Find where the given text appears and provide that cell's center as [X, Y] coordinate. 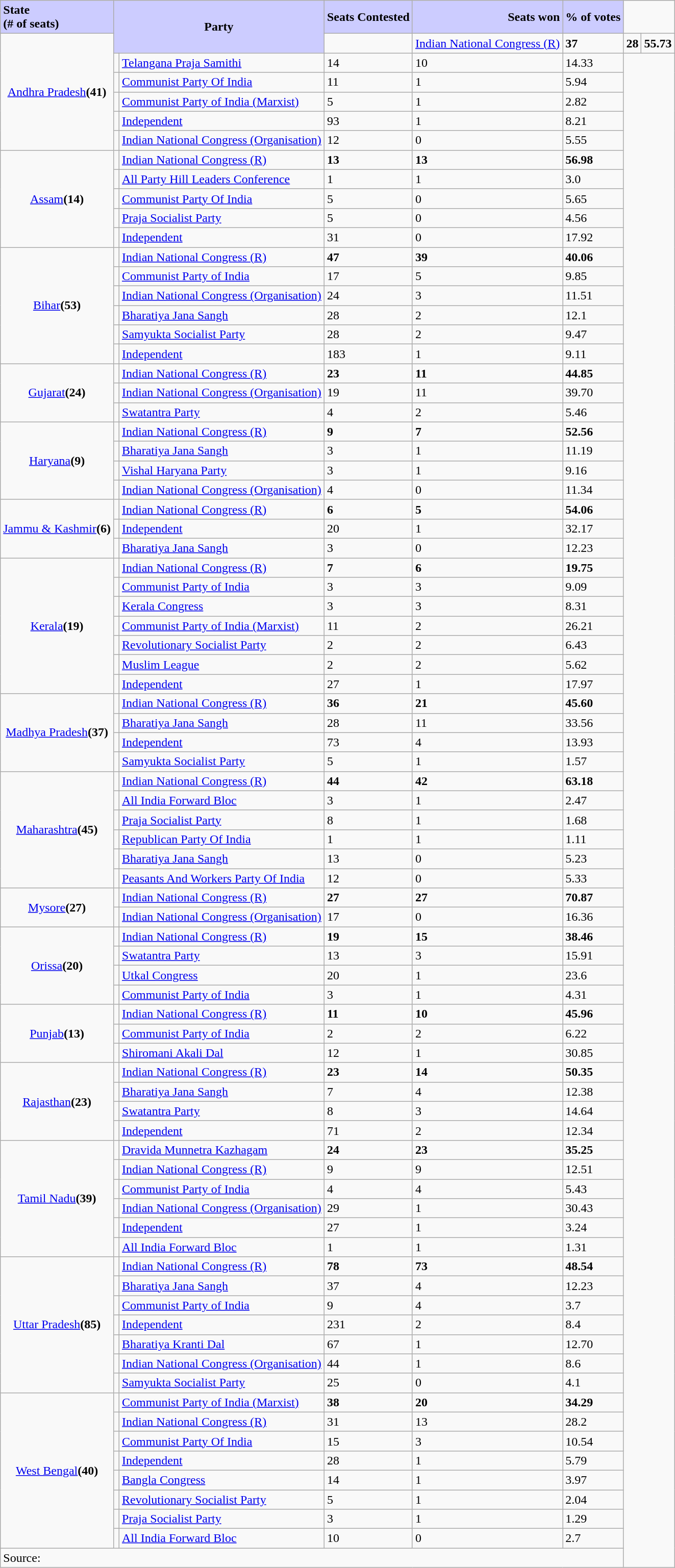
State (# of seats) [57, 17]
14.64 [593, 1111]
8.21 [593, 121]
55.73 [658, 43]
5.23 [593, 858]
14.33 [593, 63]
33.56 [593, 723]
5.65 [593, 198]
5.43 [593, 1189]
17.92 [593, 237]
26.21 [593, 626]
5.33 [593, 878]
23.6 [593, 975]
67 [368, 1344]
Assam(14) [57, 198]
Vishal Haryana Party [222, 470]
5.94 [593, 82]
45.96 [593, 1014]
44.85 [593, 373]
1.29 [593, 1519]
2.82 [593, 102]
1.57 [593, 762]
6.22 [593, 1033]
9.09 [593, 587]
70.87 [593, 898]
38 [368, 1402]
93 [368, 121]
Party [218, 27]
Bihar(53) [57, 305]
Telangana Praja Samithi [222, 63]
40.06 [593, 257]
36 [368, 703]
3.24 [593, 1228]
12.38 [593, 1092]
5.55 [593, 140]
11.51 [593, 296]
29 [368, 1208]
13.93 [593, 742]
11.19 [593, 451]
1.31 [593, 1247]
Gujarat(24) [57, 393]
12.34 [593, 1130]
45.60 [593, 703]
Tamil Nadu(39) [57, 1198]
5.79 [593, 1460]
8.4 [593, 1325]
3.7 [593, 1305]
63.18 [593, 781]
32.17 [593, 528]
Seats won [487, 17]
9.85 [593, 276]
15.91 [593, 956]
Kerala Congress [222, 606]
34.29 [593, 1402]
38.46 [593, 937]
12.1 [593, 315]
Utkal Congress [222, 975]
4.56 [593, 218]
8.31 [593, 606]
2.7 [593, 1538]
Republican Party Of India [222, 839]
39.70 [593, 393]
30.85 [593, 1053]
Andhra Pradesh(41) [57, 92]
Kerala(19) [57, 626]
5.62 [593, 665]
Punjab(13) [57, 1033]
12.70 [593, 1344]
Dravida Munnetra Kazhagam [222, 1150]
1.11 [593, 839]
Uttar Pradesh(85) [57, 1325]
17.97 [593, 684]
6.43 [593, 645]
9.47 [593, 335]
Jammu & Kashmir(6) [57, 528]
35.25 [593, 1150]
All Party Hill Leaders Conference [222, 179]
12.51 [593, 1169]
Peasants And Workers Party Of India [222, 878]
Bangla Congress [222, 1480]
16.36 [593, 917]
Seats Contested [368, 17]
9.11 [593, 354]
Rajasthan(23) [57, 1101]
231 [368, 1325]
4.31 [593, 995]
8.6 [593, 1363]
1.68 [593, 820]
Madhya Pradesh(37) [57, 732]
52.56 [593, 432]
Muslim League [222, 665]
25 [368, 1383]
West Bengal(40) [57, 1470]
48.54 [593, 1267]
10.54 [593, 1441]
71 [368, 1130]
Bharatiya Kranti Dal [222, 1344]
Shiromani Akali Dal [222, 1053]
Maharashtra(45) [57, 829]
5.46 [593, 412]
54.06 [593, 509]
3.97 [593, 1480]
39 [487, 257]
Mysore(27) [57, 907]
9.16 [593, 470]
42 [487, 781]
28.2 [593, 1422]
78 [368, 1267]
2.47 [593, 800]
3.0 [593, 179]
56.98 [593, 160]
4.1 [593, 1383]
183 [368, 354]
30.43 [593, 1208]
11.34 [593, 490]
Orissa(20) [57, 966]
47 [368, 257]
21 [487, 703]
Source: [312, 1558]
Haryana(9) [57, 461]
19.75 [593, 568]
2.04 [593, 1499]
% of votes [593, 17]
50.35 [593, 1072]
